Capture the cell that displays the provided text and extract its [x, y] central coordinate. 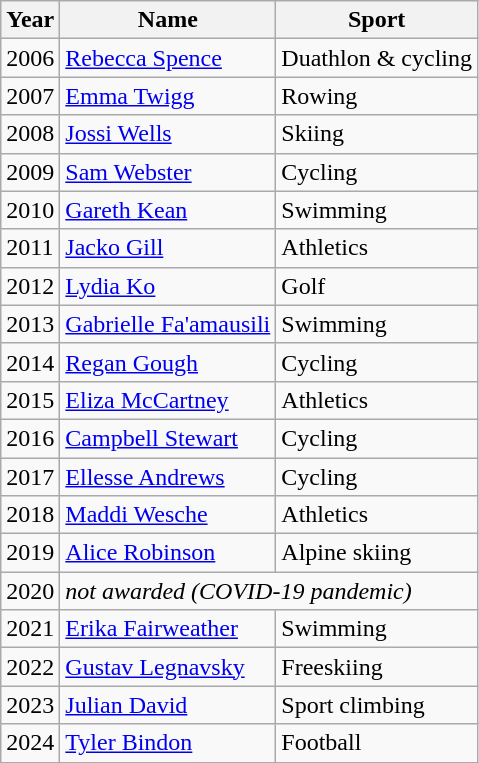
Gabrielle Fa'amausili [168, 324]
2013 [30, 324]
2014 [30, 362]
Regan Gough [168, 362]
Gustav Legnavsky [168, 667]
Ellesse Andrews [168, 477]
2008 [30, 134]
2017 [30, 477]
2011 [30, 248]
2023 [30, 705]
Erika Fairweather [168, 629]
Sam Webster [168, 172]
2018 [30, 515]
2021 [30, 629]
Freeskiing [377, 667]
Maddi Wesche [168, 515]
Rowing [377, 96]
2007 [30, 96]
2009 [30, 172]
Football [377, 743]
Alpine skiing [377, 553]
2024 [30, 743]
2012 [30, 286]
2020 [30, 591]
Jossi Wells [168, 134]
2022 [30, 667]
2010 [30, 210]
Rebecca Spence [168, 58]
Name [168, 20]
not awarded (COVID-19 pandemic) [269, 591]
Alice Robinson [168, 553]
Skiing [377, 134]
Lydia Ko [168, 286]
Julian David [168, 705]
Eliza McCartney [168, 400]
Campbell Stewart [168, 438]
Gareth Kean [168, 210]
2016 [30, 438]
Tyler Bindon [168, 743]
Jacko Gill [168, 248]
Year [30, 20]
Sport [377, 20]
Golf [377, 286]
Sport climbing [377, 705]
Emma Twigg [168, 96]
2015 [30, 400]
2019 [30, 553]
Duathlon & cycling [377, 58]
2006 [30, 58]
